Capture the cell that displays the provided text and extract its [x, y] central coordinate. 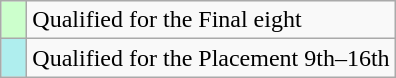
Qualified for the Placement 9th–16th [211, 58]
Qualified for the Final eight [211, 20]
